From the cell containing the given text, extract its center point as (x, y) coordinate. 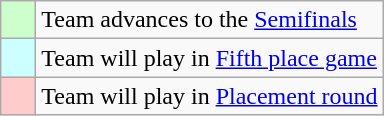
Team will play in Fifth place game (210, 58)
Team advances to the Semifinals (210, 20)
Team will play in Placement round (210, 96)
